Return the (X, Y) coordinate for the center point of the cell that contains the specified text.  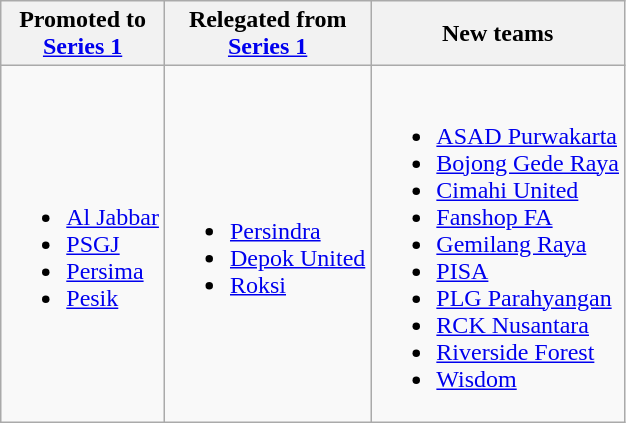
Al JabbarPSGJPersimaPesik (83, 244)
Promoted to Series 1 (83, 34)
New teams (498, 34)
PersindraDepok UnitedRoksi (267, 244)
ASAD PurwakartaBojong Gede RayaCimahi UnitedFanshop FAGemilang RayaPISAPLG ParahyanganRCK NusantaraRiverside ForestWisdom (498, 244)
Relegated from Series 1 (267, 34)
